Capture the cell that displays the provided text and extract its [x, y] central coordinate. 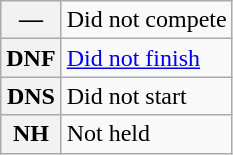
NH [31, 134]
Did not finish [146, 58]
DNF [31, 58]
DNS [31, 96]
Did not start [146, 96]
Not held [146, 134]
— [31, 20]
Did not compete [146, 20]
